From the cell containing the given text, extract its center point as (X, Y) coordinate. 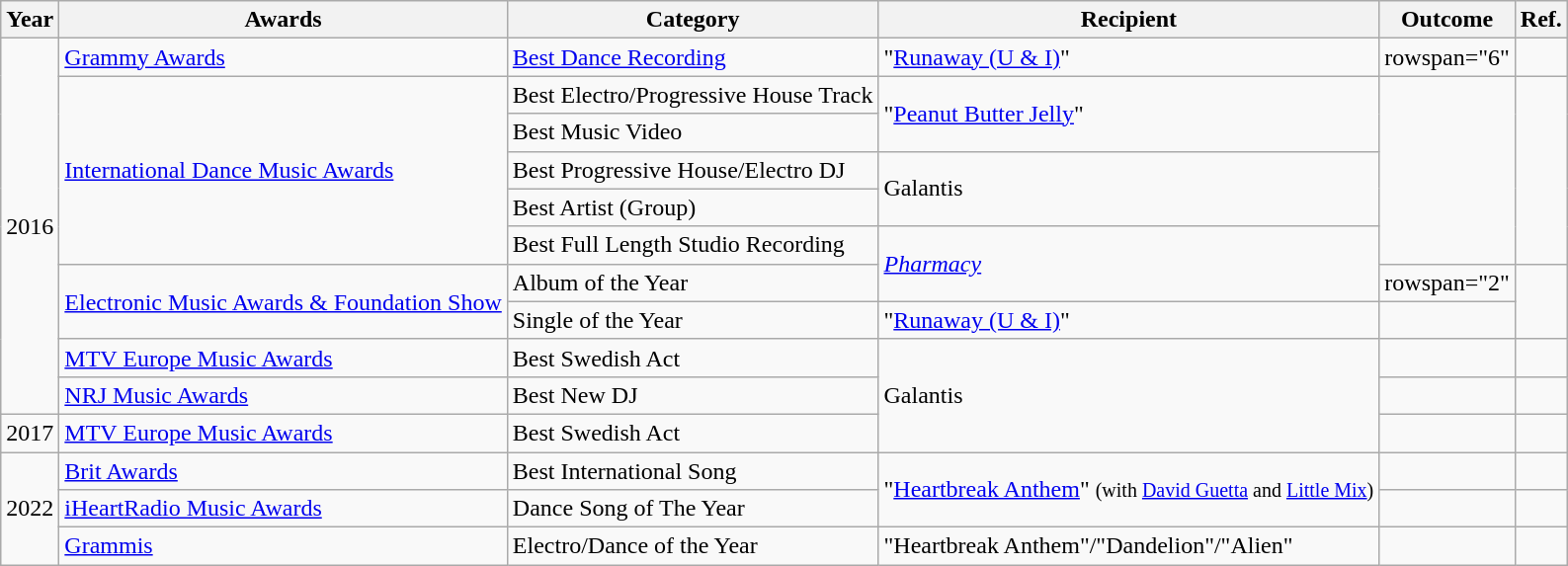
Brit Awards (283, 471)
Album of the Year (693, 283)
2016 (30, 227)
Category (693, 20)
International Dance Music Awards (283, 170)
Grammis (283, 546)
iHeartRadio Music Awards (283, 509)
Year (30, 20)
"Peanut Butter Jelly" (1128, 114)
Ref. (1541, 20)
rowspan="2" (1447, 283)
Best Electro/Progressive House Track (693, 95)
Best International Song (693, 471)
Recipient (1128, 20)
Best Progressive House/Electro DJ (693, 170)
NRJ Music Awards (283, 395)
Best Dance Recording (693, 57)
Best Music Video (693, 132)
Electronic Music Awards & Foundation Show (283, 301)
Pharmacy (1128, 264)
Electro/Dance of the Year (693, 546)
Dance Song of The Year (693, 509)
Grammy Awards (283, 57)
Best Artist (Group) (693, 207)
Single of the Year (693, 320)
rowspan="6" (1447, 57)
Awards (283, 20)
Best Full Length Studio Recording (693, 245)
"Heartbreak Anthem"/"Dandelion"/"Alien" (1128, 546)
Outcome (1447, 20)
"Heartbreak Anthem" (with David Guetta and Little Mix) (1128, 490)
2022 (30, 509)
Best New DJ (693, 395)
2017 (30, 433)
